Determine the [x, y] coordinate at the center of the cell enclosing the given text.  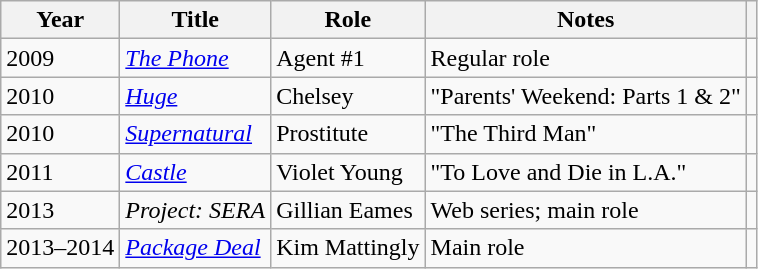
2011 [60, 172]
Agent #1 [348, 58]
2013 [60, 210]
2013–2014 [60, 248]
Title [196, 20]
Notes [586, 20]
Kim Mattingly [348, 248]
The Phone [196, 58]
Supernatural [196, 134]
Main role [586, 248]
Year [60, 20]
Chelsey [348, 96]
Violet Young [348, 172]
Web series; main role [586, 210]
Castle [196, 172]
Huge [196, 96]
Package Deal [196, 248]
Regular role [586, 58]
Prostitute [348, 134]
Project: SERA [196, 210]
Role [348, 20]
2009 [60, 58]
"The Third Man" [586, 134]
"To Love and Die in L.A." [586, 172]
Gillian Eames [348, 210]
"Parents' Weekend: Parts 1 & 2" [586, 96]
